Identify which cell holds the provided text, then report its (x, y) central coordinate. 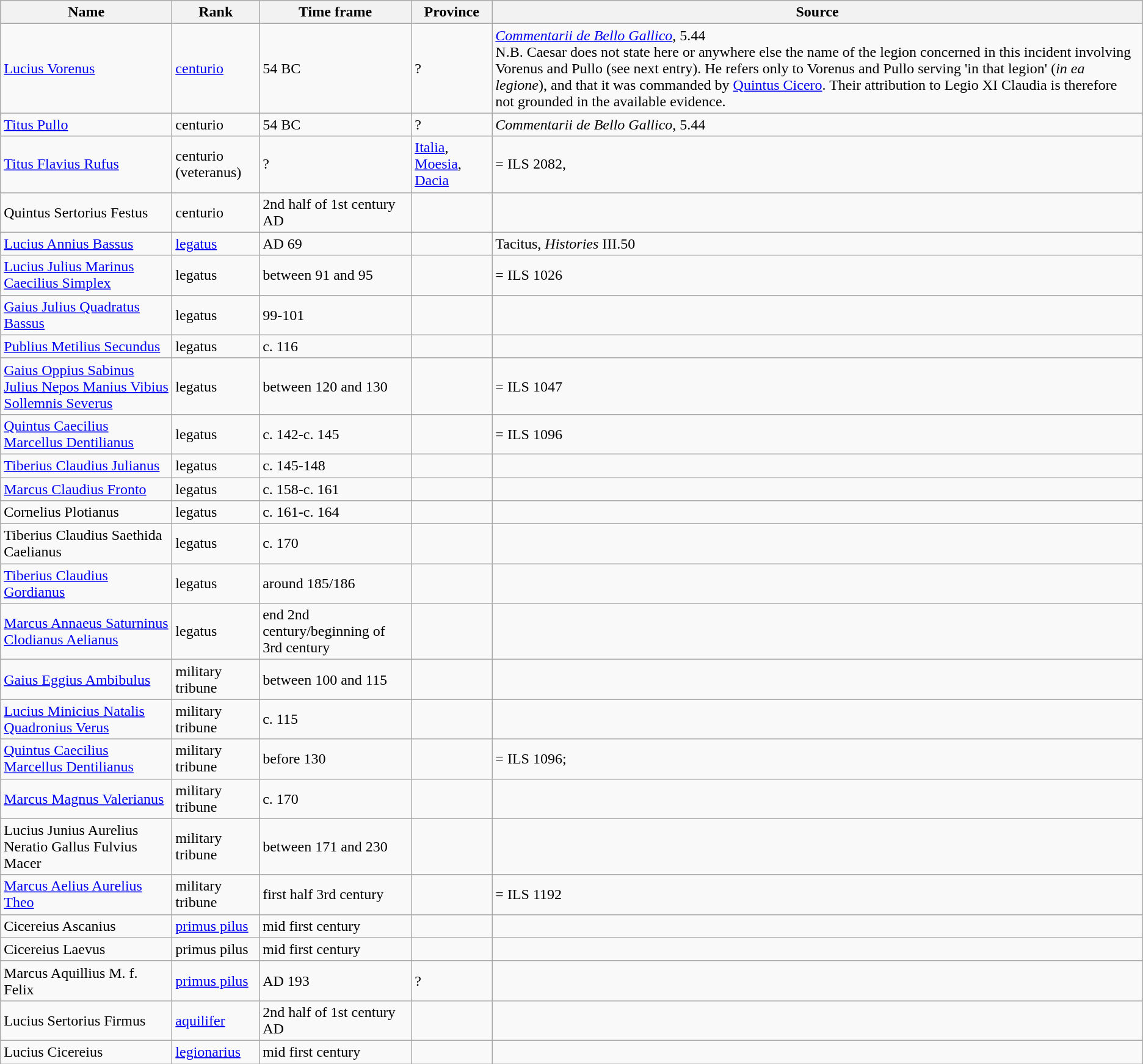
c. 161-c. 164 (336, 512)
c. 145-148 (336, 465)
c. 116 (336, 346)
Commentarii de Bello Gallico, 5.44 (817, 125)
Source (817, 12)
Cicereius Ascanius (87, 926)
between 100 and 115 (336, 679)
between 171 and 230 (336, 847)
Tacitus, Histories III.50 (817, 244)
Lucius Junius Aurelius Neratio Gallus Fulvius Macer (87, 847)
= ILS 1096; (817, 759)
Lucius Minicius Natalis Quadronius Verus (87, 720)
= ILS 2082, (817, 164)
Marcus Aquillius M. f. Felix (87, 981)
Lucius Julius Marinus Caecilius Simplex (87, 275)
99-101 (336, 315)
c. 115 (336, 720)
Italia, Moesia, Dacia (452, 164)
first half 3rd century (336, 894)
Gaius Eggius Ambibulus (87, 679)
Lucius Annius Bassus (87, 244)
Titus Flavius Rufus (87, 164)
Province (452, 12)
legionarius (216, 1052)
AD 193 (336, 981)
Cornelius Plotianus (87, 512)
Tiberius Claudius Saethida Caelianus (87, 544)
centurio (veteranus) (216, 164)
Marcus Annaeus Saturninus Clodianus Aelianus (87, 632)
Titus Pullo (87, 125)
Marcus Magnus Valerianus (87, 799)
Tiberius Claudius Gordianus (87, 584)
Tiberius Claudius Julianus (87, 465)
Lucius Cicereius (87, 1052)
Lucius Sertorius Firmus (87, 1020)
c. 142-c. 145 (336, 434)
between 91 and 95 (336, 275)
before 130 (336, 759)
Gaius Oppius Sabinus Julius Nepos Manius Vibius Sollemnis Severus (87, 386)
AD 69 (336, 244)
Marcus Claudius Fronto (87, 489)
end 2nd century/beginning of 3rd century (336, 632)
Marcus Aelius Aurelius Theo (87, 894)
aquilifer (216, 1020)
Gaius Julius Quadratus Bassus (87, 315)
Quintus Sertorius Festus (87, 213)
around 185/186 (336, 584)
Name (87, 12)
Lucius Vorenus (87, 68)
= ILS 1047 (817, 386)
c. 158-c. 161 (336, 489)
= ILS 1192 (817, 894)
Time frame (336, 12)
Rank (216, 12)
Cicereius Laevus (87, 949)
between 120 and 130 (336, 386)
= ILS 1026 (817, 275)
Publius Metilius Secundus (87, 346)
= ILS 1096 (817, 434)
